Search for the cell housing the specified text and yield its (x, y) center coordinate. 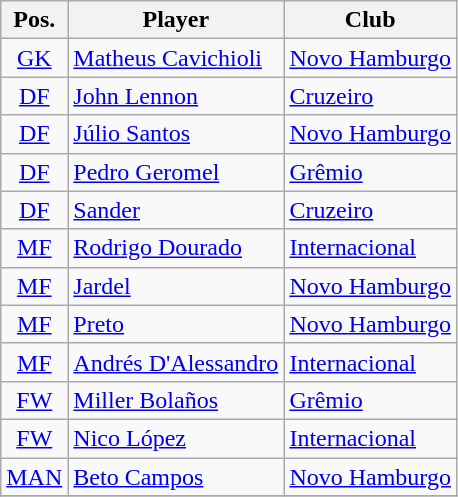
Andrés D'Alessandro (176, 362)
GK (34, 58)
Player (176, 20)
Miller Bolaños (176, 400)
Rodrigo Dourado (176, 248)
MAN (34, 477)
Matheus Cavichioli (176, 58)
Pedro Geromel (176, 172)
Nico López (176, 438)
Sander (176, 210)
Club (370, 20)
Preto (176, 324)
Júlio Santos (176, 134)
Pos. (34, 20)
John Lennon (176, 96)
Jardel (176, 286)
Beto Campos (176, 477)
